Return (x, y) of the center of cell containing provided text 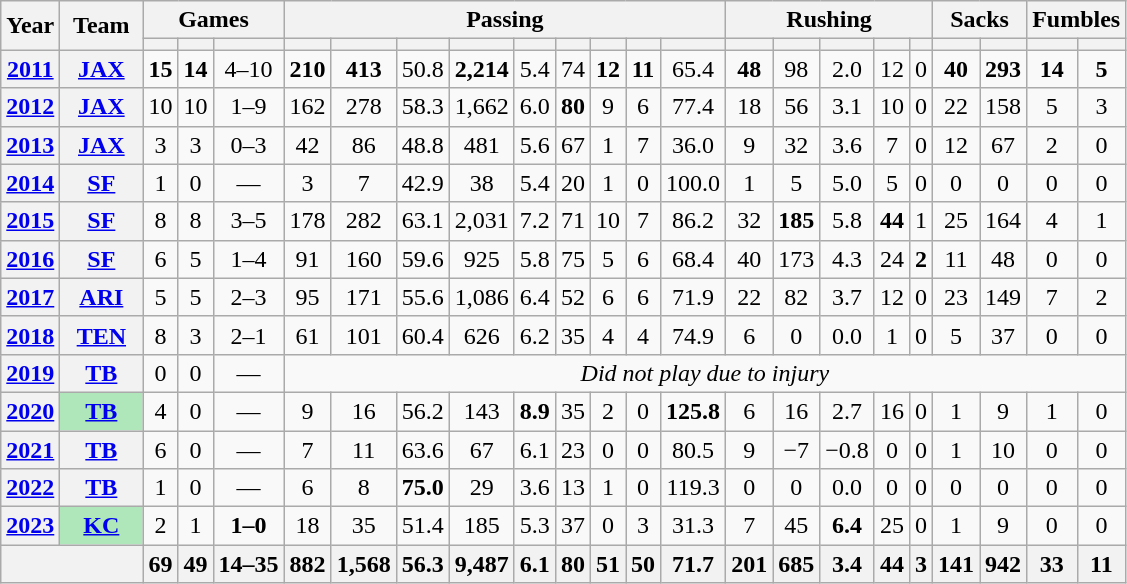
2–3 (248, 297)
51.4 (422, 526)
3–5 (248, 221)
−0.8 (848, 449)
42.9 (422, 183)
4–10 (248, 69)
1–9 (248, 107)
−7 (796, 449)
56 (796, 107)
9,487 (482, 564)
2015 (30, 221)
481 (482, 145)
95 (308, 297)
125.8 (694, 411)
413 (364, 69)
2019 (30, 373)
51 (608, 564)
98 (796, 69)
80.5 (694, 449)
160 (364, 259)
201 (750, 564)
1,568 (364, 564)
293 (1004, 69)
2013 (30, 145)
162 (308, 107)
8.9 (534, 411)
13 (572, 488)
24 (892, 259)
75 (572, 259)
45 (796, 526)
100.0 (694, 183)
69 (160, 564)
Passing (505, 20)
173 (796, 259)
626 (482, 335)
282 (364, 221)
6.2 (534, 335)
2–1 (248, 335)
71.7 (694, 564)
2.0 (848, 69)
TEN (102, 335)
65.4 (694, 69)
5.0 (848, 183)
58.3 (422, 107)
2020 (30, 411)
6.0 (534, 107)
77.4 (694, 107)
60.4 (422, 335)
141 (956, 564)
5.6 (534, 145)
33 (1052, 564)
63.1 (422, 221)
149 (1004, 297)
49 (196, 564)
4.3 (848, 259)
55.6 (422, 297)
2014 (30, 183)
59.6 (422, 259)
61 (308, 335)
15 (160, 69)
48.8 (422, 145)
7.2 (534, 221)
2018 (30, 335)
942 (1004, 564)
91 (308, 259)
86 (364, 145)
Sacks (979, 20)
86.2 (694, 221)
75.0 (422, 488)
ARI (102, 297)
71.9 (694, 297)
101 (364, 335)
882 (308, 564)
Year (30, 26)
1,086 (482, 297)
KC (102, 526)
14–35 (248, 564)
2,031 (482, 221)
2017 (30, 297)
Did not play due to injury (705, 373)
82 (796, 297)
119.3 (694, 488)
2.7 (848, 411)
50 (644, 564)
38 (482, 183)
2021 (30, 449)
2023 (30, 526)
2016 (30, 259)
0–3 (248, 145)
210 (308, 69)
178 (308, 221)
56.3 (422, 564)
278 (364, 107)
29 (482, 488)
3.4 (848, 564)
2022 (30, 488)
52 (572, 297)
3.1 (848, 107)
Fumbles (1076, 20)
925 (482, 259)
5.3 (534, 526)
Team (102, 26)
71 (572, 221)
20 (572, 183)
143 (482, 411)
158 (1004, 107)
74 (572, 69)
1,662 (482, 107)
171 (364, 297)
56.2 (422, 411)
Games (214, 20)
2012 (30, 107)
31.3 (694, 526)
42 (308, 145)
2011 (30, 69)
164 (1004, 221)
Rushing (830, 20)
3.7 (848, 297)
685 (796, 564)
50.8 (422, 69)
74.9 (694, 335)
68.4 (694, 259)
36.0 (694, 145)
63.6 (422, 449)
1–0 (248, 526)
2,214 (482, 69)
1–4 (248, 259)
